Search for the cell housing the specified text and yield its (x, y) center coordinate. 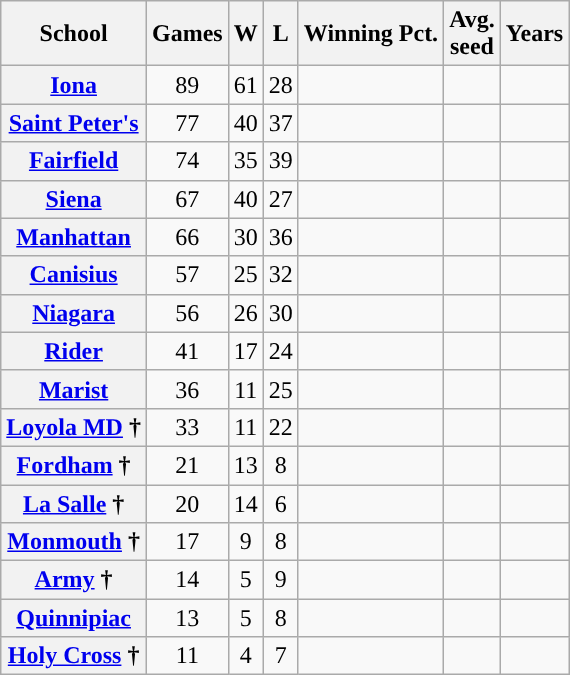
Marist (74, 389)
Fairfield (74, 161)
26 (246, 313)
Manhattan (74, 237)
Winning Pct. (370, 34)
Monmouth † (74, 542)
School (74, 34)
35 (246, 161)
Games (187, 34)
33 (187, 427)
57 (187, 275)
Canisius (74, 275)
77 (187, 123)
39 (280, 161)
37 (280, 123)
Niagara (74, 313)
56 (187, 313)
Saint Peter's (74, 123)
Army † (74, 580)
Rider (74, 351)
32 (280, 275)
7 (280, 656)
89 (187, 85)
24 (280, 351)
Loyola MD † (74, 427)
66 (187, 237)
L (280, 34)
22 (280, 427)
27 (280, 199)
41 (187, 351)
Holy Cross † (74, 656)
La Salle † (74, 503)
W (246, 34)
74 (187, 161)
Fordham † (74, 465)
28 (280, 85)
67 (187, 199)
Iona (74, 85)
21 (187, 465)
4 (246, 656)
Quinnipiac (74, 618)
6 (280, 503)
20 (187, 503)
Siena (74, 199)
61 (246, 85)
Years (534, 34)
Avg.seed (472, 34)
